Extract the [X, Y] coordinate from the center of the cell holding the provided text.  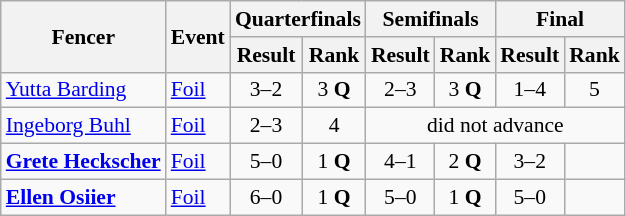
Yutta Barding [84, 90]
Semifinals [430, 19]
5 [594, 90]
Ingeborg Buhl [84, 126]
4 [334, 126]
6–0 [266, 197]
Fencer [84, 36]
Ellen Osiier [84, 197]
2 Q [466, 162]
Quarterfinals [298, 19]
Final [560, 19]
did not advance [496, 126]
Event [198, 36]
4–1 [400, 162]
1–4 [530, 90]
Grete Heckscher [84, 162]
